Detect which cell encompasses the target text, then output its [x, y] center coordinate. 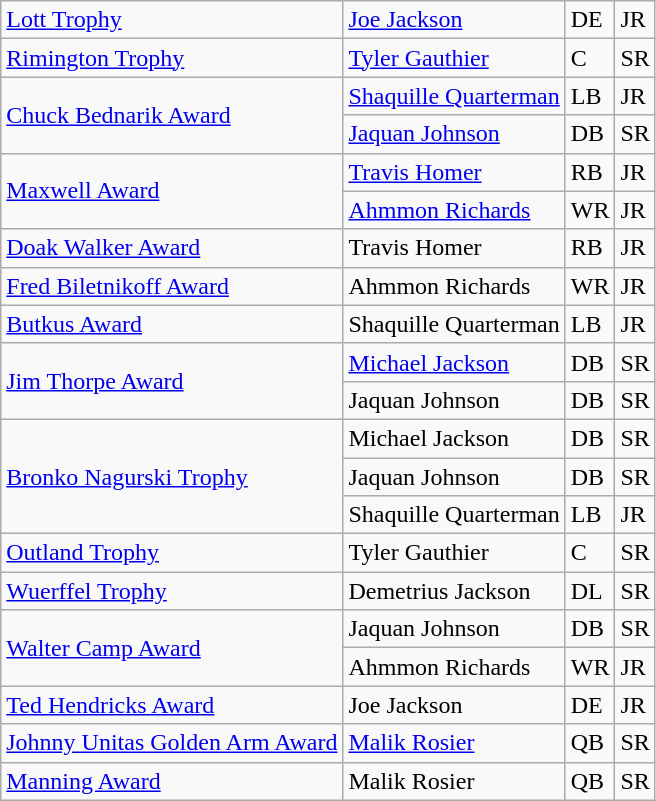
Johnny Unitas Golden Arm Award [172, 743]
Manning Award [172, 781]
Butkus Award [172, 324]
Fred Biletnikoff Award [172, 286]
Doak Walker Award [172, 248]
Outland Trophy [172, 553]
Wuerffel Trophy [172, 591]
Maxwell Award [172, 191]
Rimington Trophy [172, 58]
Demetrius Jackson [454, 591]
Lott Trophy [172, 20]
Bronko Nagurski Trophy [172, 476]
Jim Thorpe Award [172, 381]
DL [590, 591]
Chuck Bednarik Award [172, 115]
Walter Camp Award [172, 648]
Ted Hendricks Award [172, 705]
